Provide the [x, y] coordinate of the cell's center where the given text is located.  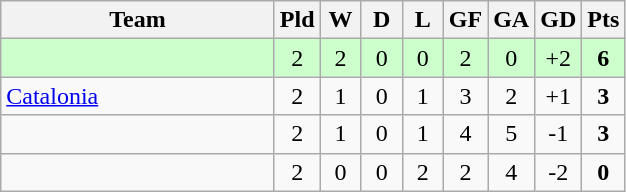
GA [512, 20]
Pld [297, 20]
GF [465, 20]
+2 [558, 58]
GD [558, 20]
Pts [604, 20]
Team [138, 20]
-2 [558, 172]
Catalonia [138, 96]
W [340, 20]
D [382, 20]
5 [512, 134]
+1 [558, 96]
L [422, 20]
-1 [558, 134]
6 [604, 58]
